Return [X, Y] of the center of cell containing provided text 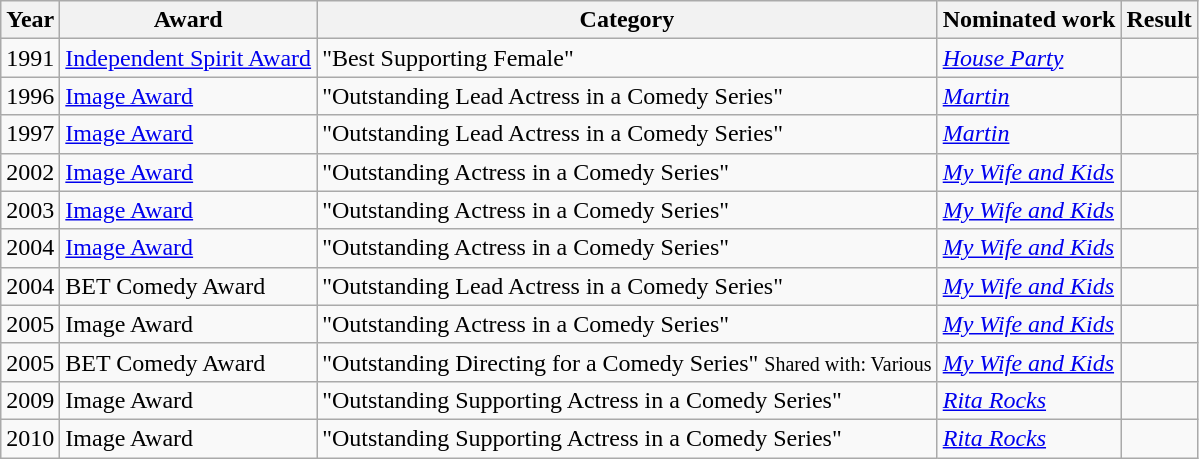
Nominated work [1029, 20]
Result [1159, 20]
2002 [30, 172]
2010 [30, 438]
Award [188, 20]
1997 [30, 134]
2003 [30, 210]
1991 [30, 58]
Year [30, 20]
"Outstanding Directing for a Comedy Series" Shared with: Various [628, 362]
"Best Supporting Female" [628, 58]
House Party [1029, 58]
1996 [30, 96]
Category [628, 20]
Independent Spirit Award [188, 58]
2009 [30, 400]
